Detect which cell encompasses the target text, then output its [X, Y] center coordinate. 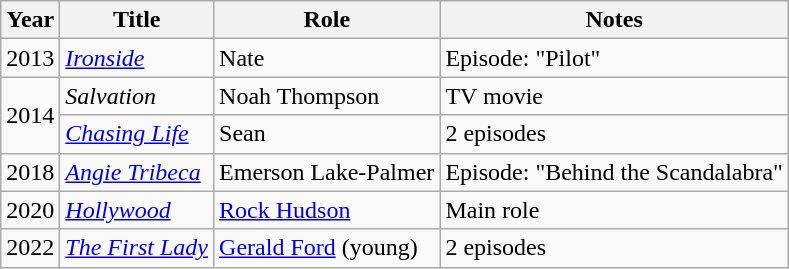
Notes [614, 20]
Episode: "Pilot" [614, 58]
Role [327, 20]
Title [137, 20]
2018 [30, 172]
Hollywood [137, 210]
Rock Hudson [327, 210]
Episode: "Behind the Scandalabra" [614, 172]
Year [30, 20]
Main role [614, 210]
Gerald Ford (young) [327, 248]
Angie Tribeca [137, 172]
The First Lady [137, 248]
2013 [30, 58]
2014 [30, 115]
2020 [30, 210]
Sean [327, 134]
TV movie [614, 96]
2022 [30, 248]
Salvation [137, 96]
Noah Thompson [327, 96]
Nate [327, 58]
Ironside [137, 58]
Chasing Life [137, 134]
Emerson Lake-Palmer [327, 172]
